Determine the [X, Y] coordinate at the center of the cell enclosing the given text.  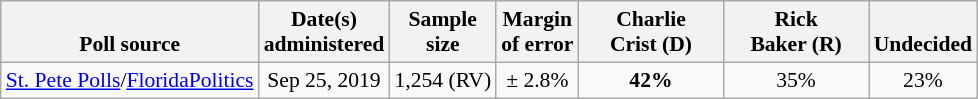
Marginof error [537, 32]
± 2.8% [537, 80]
Samplesize [442, 32]
1,254 (RV) [442, 80]
23% [923, 80]
Sep 25, 2019 [324, 80]
St. Pete Polls/FloridaPolitics [130, 80]
CharlieCrist (D) [650, 32]
42% [650, 80]
Undecided [923, 32]
RickBaker (R) [796, 32]
Date(s)administered [324, 32]
Poll source [130, 32]
35% [796, 80]
